Search for the cell housing the specified text and yield its (x, y) center coordinate. 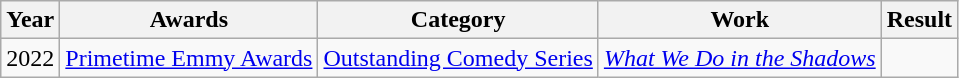
Outstanding Comedy Series (458, 58)
Primetime Emmy Awards (189, 58)
2022 (30, 58)
What We Do in the Shadows (740, 58)
Work (740, 20)
Year (30, 20)
Awards (189, 20)
Category (458, 20)
Result (919, 20)
